Pinpoint the cell where the given text exists, returning its (X, Y) midpoint coordinate. 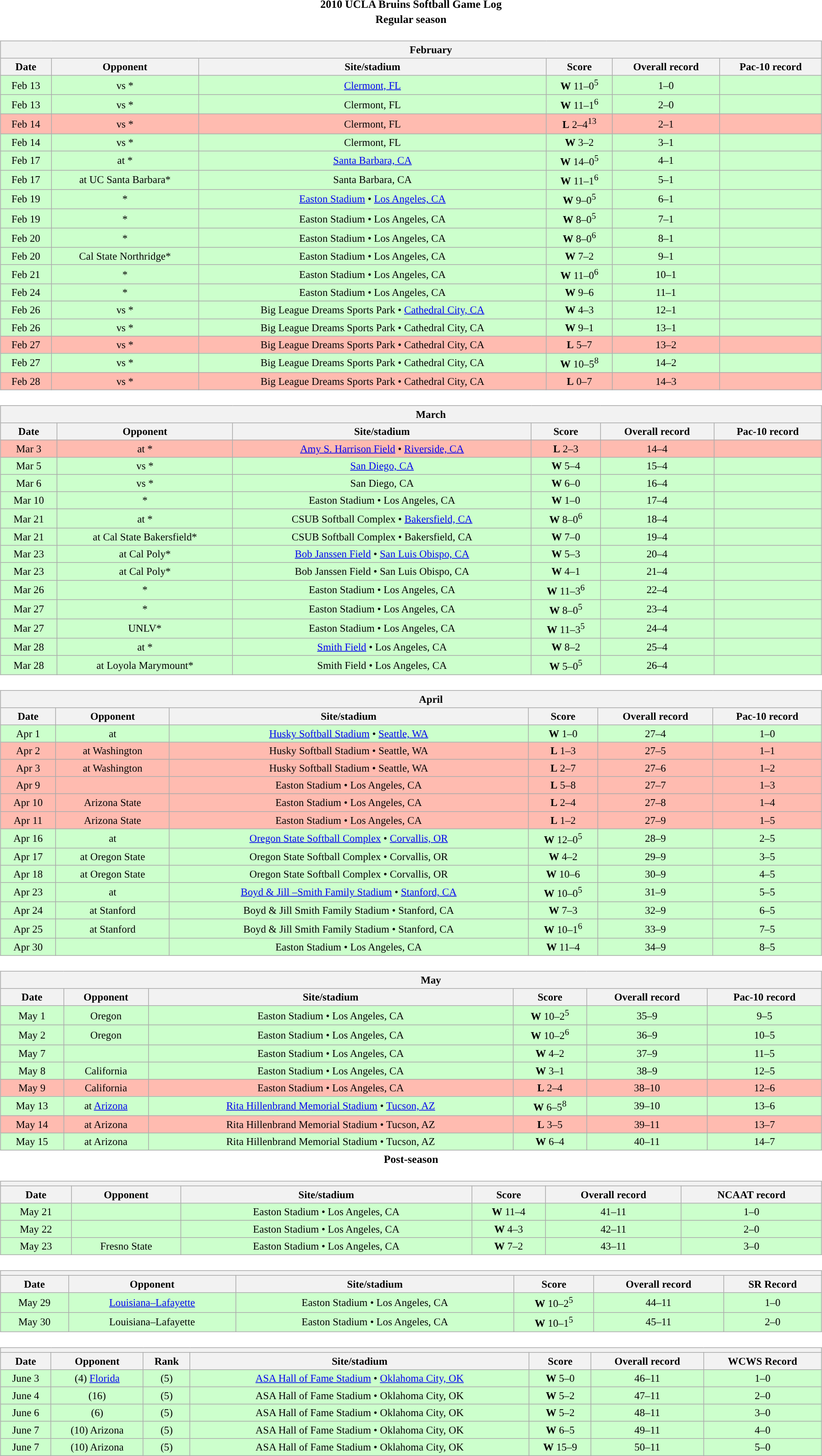
Feb 28 (26, 381)
1–3 (767, 785)
37–9 (647, 1053)
L 2–3 (566, 449)
L 3–5 (550, 1124)
Apr 11 (28, 820)
April (411, 699)
W 6–0 (566, 483)
May (411, 980)
16–4 (657, 483)
W 6–5 (561, 1430)
1–4 (767, 803)
9–5 (765, 1016)
22–4 (657, 589)
13–2 (666, 345)
1–2 (767, 768)
Amy S. Harrison Field • Riverside, CA (382, 449)
W 12–05 (563, 838)
Apr 1 (28, 734)
5–1 (666, 180)
9–1 (666, 256)
47–11 (648, 1395)
W 3–1 (550, 1071)
27–5 (655, 751)
27–9 (655, 820)
Apr 30 (28, 947)
(6) (97, 1413)
12–5 (765, 1071)
Apr 2 (28, 751)
7–1 (666, 218)
27–7 (655, 785)
Feb 21 (26, 274)
(4) Florida (97, 1378)
44–11 (659, 1302)
NCAAT record (751, 1195)
May 15 (32, 1142)
W 3–2 (579, 142)
38–10 (647, 1088)
4–5 (767, 874)
May 7 (32, 1053)
2–1 (666, 124)
35–9 (647, 1016)
25–4 (657, 647)
10–1 (666, 274)
3–1 (666, 142)
36–9 (647, 1035)
W 11–05 (579, 85)
May 22 (36, 1229)
39–10 (647, 1106)
39–11 (647, 1124)
5–5 (767, 892)
May 14 (32, 1124)
(16) (97, 1395)
23–4 (657, 609)
L 1–3 (563, 751)
13–7 (765, 1124)
12–6 (765, 1088)
10–5 (765, 1035)
May 8 (32, 1071)
Mar 26 (29, 589)
W 9–6 (579, 293)
W 10–05 (563, 892)
3–5 (767, 856)
W 5–05 (566, 665)
W 11–35 (566, 628)
May 2 (32, 1035)
June 6 (26, 1413)
L 2–7 (563, 768)
18–4 (657, 519)
12–1 (666, 310)
Rank (167, 1361)
13–1 (666, 327)
W 10–26 (550, 1035)
May 29 (35, 1302)
32–9 (655, 911)
31–9 (655, 892)
50–11 (648, 1447)
W 10–16 (563, 928)
W 9–05 (579, 199)
W 6–4 (550, 1142)
Apr 18 (28, 874)
Apr 24 (28, 911)
1–5 (767, 820)
15–4 (657, 466)
7–5 (767, 928)
May 13 (32, 1106)
30–9 (655, 874)
Mar 5 (29, 466)
26–4 (657, 665)
14–7 (765, 1142)
L 2–413 (579, 124)
May 21 (36, 1212)
Apr 25 (28, 928)
L 5–7 (579, 345)
8–1 (666, 238)
34–9 (655, 947)
March (411, 414)
at Cal State Bakersfield* (145, 537)
L 1–2 (563, 820)
Apr 23 (28, 892)
Mar 10 (29, 500)
W 10–6 (563, 874)
SR Record (772, 1284)
8–5 (767, 947)
14–4 (657, 449)
June 3 (26, 1378)
14–2 (666, 363)
WCWS Record (763, 1361)
at Loyola Marymount* (145, 665)
45–11 (659, 1322)
May 1 (32, 1016)
W 11–06 (579, 274)
24–4 (657, 628)
UNLV* (145, 628)
46–11 (648, 1378)
19–4 (657, 537)
13–6 (765, 1106)
42–11 (613, 1229)
L 0–7 (579, 381)
Apr 9 (28, 785)
Apr 16 (28, 838)
43–11 (613, 1246)
W 7–3 (563, 911)
W 5–0 (561, 1378)
W 11–36 (566, 589)
49–11 (648, 1430)
41–11 (613, 1212)
February (411, 50)
L 5–8 (563, 785)
6–5 (767, 911)
11–5 (765, 1053)
29–9 (655, 856)
W 10–58 (579, 363)
Boyd & Jill –Smith Family Stadium • Stanford, CA (349, 892)
4–0 (763, 1430)
W 5–4 (566, 466)
21–4 (657, 572)
May 9 (32, 1088)
June 4 (26, 1395)
W 7–0 (566, 537)
5–0 (763, 1447)
Fresno State (126, 1246)
38–9 (647, 1071)
May 23 (36, 1246)
Mar 6 (29, 483)
May 30 (35, 1322)
2–5 (767, 838)
28–9 (655, 838)
11–1 (666, 293)
27–8 (655, 803)
W 15–9 (561, 1447)
W 8–2 (566, 647)
27–4 (655, 734)
Mar 3 (29, 449)
1–1 (767, 751)
Cal State Northridge* (125, 256)
33–9 (655, 928)
W 6–58 (550, 1106)
Apr 10 (28, 803)
20–4 (657, 554)
27–6 (655, 768)
Apr 17 (28, 856)
48–11 (648, 1413)
14–3 (666, 381)
6–1 (666, 199)
17–4 (657, 500)
Feb 24 (26, 293)
W 9–1 (579, 327)
W 4–1 (566, 572)
W 14–05 (579, 161)
4–1 (666, 161)
40–11 (647, 1142)
at UC Santa Barbara* (125, 180)
Apr 3 (28, 768)
W 10–15 (554, 1322)
W 5–3 (566, 554)
